Capture the cell that displays the provided text and extract its (X, Y) central coordinate. 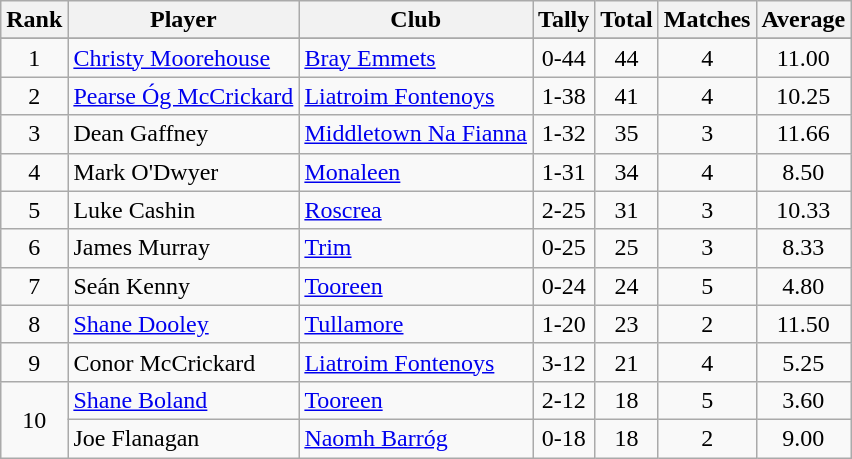
34 (627, 172)
Shane Dooley (184, 324)
2-12 (564, 400)
24 (627, 286)
6 (34, 248)
1-38 (564, 96)
Tally (564, 20)
10 (34, 419)
Rank (34, 20)
Roscrea (416, 210)
Player (184, 20)
4.80 (804, 286)
Seán Kenny (184, 286)
8.50 (804, 172)
44 (627, 58)
Monaleen (416, 172)
James Murray (184, 248)
Conor McCrickard (184, 362)
11.00 (804, 58)
8 (34, 324)
Total (627, 20)
0-44 (564, 58)
2-25 (564, 210)
1-31 (564, 172)
9 (34, 362)
Luke Cashin (184, 210)
1 (34, 58)
23 (627, 324)
8.33 (804, 248)
25 (627, 248)
Average (804, 20)
Dean Gaffney (184, 134)
Bray Emmets (416, 58)
Middletown Na Fianna (416, 134)
3.60 (804, 400)
Matches (707, 20)
11.50 (804, 324)
Trim (416, 248)
0-24 (564, 286)
11.66 (804, 134)
10.25 (804, 96)
Mark O'Dwyer (184, 172)
Shane Boland (184, 400)
0-25 (564, 248)
0-18 (564, 438)
7 (34, 286)
31 (627, 210)
Joe Flanagan (184, 438)
21 (627, 362)
Club (416, 20)
41 (627, 96)
9.00 (804, 438)
3-12 (564, 362)
Naomh Barróg (416, 438)
35 (627, 134)
Pearse Óg McCrickard (184, 96)
1-20 (564, 324)
10.33 (804, 210)
5.25 (804, 362)
Tullamore (416, 324)
1-32 (564, 134)
Christy Moorehouse (184, 58)
